Pinpoint the cell where the given text exists, returning its [x, y] midpoint coordinate. 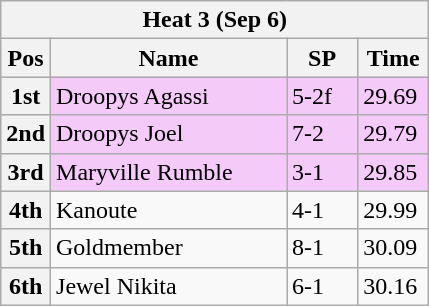
Droopys Joel [169, 134]
29.99 [394, 210]
3-1 [322, 172]
29.79 [394, 134]
6th [26, 286]
Pos [26, 58]
4th [26, 210]
3rd [26, 172]
1st [26, 96]
Maryville Rumble [169, 172]
5th [26, 248]
5-2f [322, 96]
Jewel Nikita [169, 286]
30.09 [394, 248]
30.16 [394, 286]
Heat 3 (Sep 6) [215, 20]
SP [322, 58]
29.85 [394, 172]
Goldmember [169, 248]
Name [169, 58]
Kanoute [169, 210]
29.69 [394, 96]
6-1 [322, 286]
8-1 [322, 248]
Time [394, 58]
7-2 [322, 134]
4-1 [322, 210]
2nd [26, 134]
Droopys Agassi [169, 96]
